Output the (X, Y) coordinate of the center of the cell containing the given text.  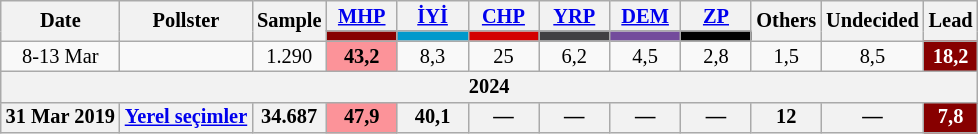
40,1 (432, 118)
34.687 (289, 118)
47,9 (362, 118)
Lead (951, 20)
MHP (362, 16)
DEM (646, 16)
Pollster (186, 20)
25 (504, 56)
1.290 (289, 56)
2,8 (716, 56)
8,5 (872, 56)
YRP (574, 16)
8-13 Mar (60, 56)
31 Mar 2019 (60, 118)
İYİ (432, 16)
Undecided (872, 20)
12 (786, 118)
4,5 (646, 56)
Sample (289, 20)
18,2 (951, 56)
6,2 (574, 56)
Date (60, 20)
ZP (716, 16)
CHP (504, 16)
7,8 (951, 118)
2024 (490, 86)
8,3 (432, 56)
43,2 (362, 56)
1,5 (786, 56)
Yerel seçimler (186, 118)
Others (786, 20)
